Identify which cell holds the provided text, then report its [x, y] central coordinate. 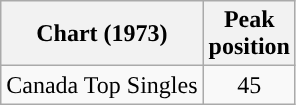
Chart (1973) [102, 34]
Peakposition [249, 34]
45 [249, 85]
Canada Top Singles [102, 85]
